Find where the given text appears and provide that cell's center as [x, y] coordinate. 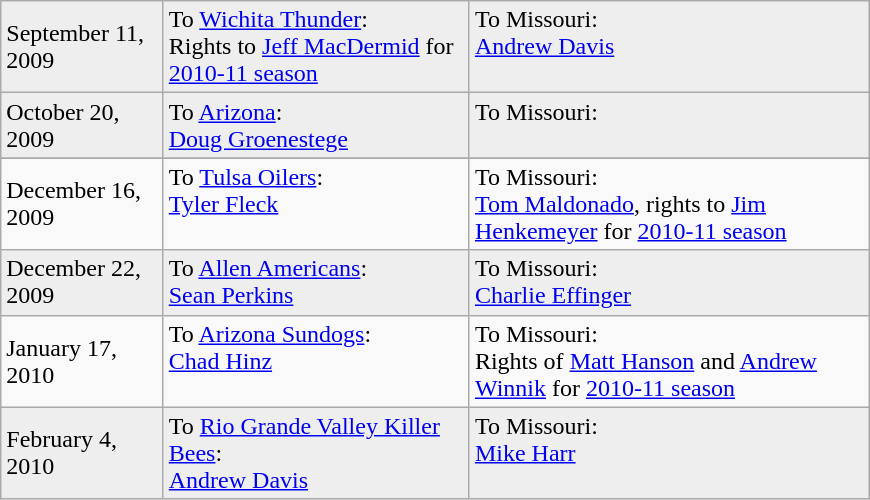
To Allen Americans: Sean Perkins [316, 282]
To Missouri: Rights of Matt Hanson and Andrew Winnik for 2010-11 season [669, 361]
September 11, 2009 [82, 47]
February 4, 2010 [82, 453]
To Missouri: Andrew Davis [669, 47]
To Tulsa Oilers: Tyler Fleck [316, 204]
To Missouri: Tom Maldonado, rights to Jim Henkemeyer for 2010-11 season [669, 204]
To Arizona Sundogs: Chad Hinz [316, 361]
To Arizona: Doug Groenestege [316, 126]
December 16, 2009 [82, 204]
January 17, 2010 [82, 361]
December 22, 2009 [82, 282]
To Missouri: [669, 126]
To Missouri: Mike Harr [669, 453]
To Rio Grande Valley Killer Bees: Andrew Davis [316, 453]
To Wichita Thunder: Rights to Jeff MacDermid for 2010-11 season [316, 47]
October 20, 2009 [82, 126]
To Missouri: Charlie Effinger [669, 282]
